Extract the [x, y] coordinate from the center of the cell holding the provided text.  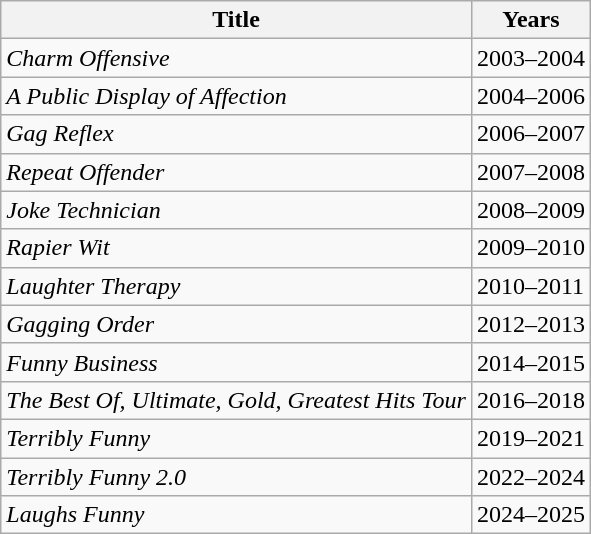
2007–2008 [530, 172]
2024–2025 [530, 515]
Laughs Funny [236, 515]
2014–2015 [530, 362]
Terribly Funny [236, 438]
2004–2006 [530, 96]
2019–2021 [530, 438]
Rapier Wit [236, 248]
Years [530, 20]
2009–2010 [530, 248]
Title [236, 20]
Funny Business [236, 362]
2016–2018 [530, 400]
Gagging Order [236, 324]
The Best Of, Ultimate, Gold, Greatest Hits Tour [236, 400]
Terribly Funny 2.0 [236, 477]
2008–2009 [530, 210]
2022–2024 [530, 477]
2012–2013 [530, 324]
2003–2004 [530, 58]
2006–2007 [530, 134]
Charm Offensive [236, 58]
Laughter Therapy [236, 286]
A Public Display of Affection [236, 96]
Gag Reflex [236, 134]
Joke Technician [236, 210]
Repeat Offender [236, 172]
2010–2011 [530, 286]
